Detect which cell encompasses the target text, then output its (x, y) center coordinate. 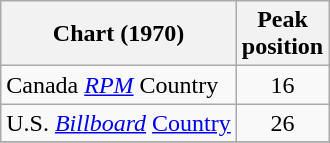
16 (282, 85)
Peakposition (282, 34)
Chart (1970) (119, 34)
26 (282, 123)
U.S. Billboard Country (119, 123)
Canada RPM Country (119, 85)
